Detect which cell encompasses the target text, then output its [X, Y] center coordinate. 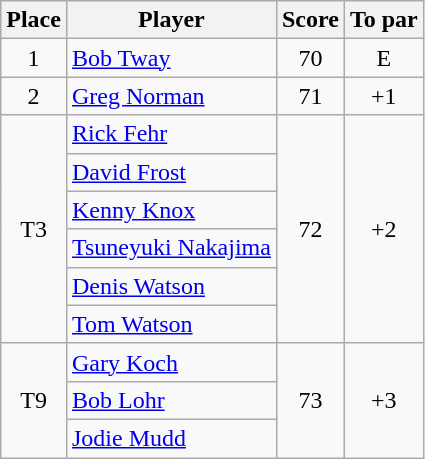
+1 [384, 96]
Place [34, 20]
E [384, 58]
71 [310, 96]
Gary Koch [171, 362]
David Frost [171, 172]
Bob Tway [171, 58]
Tsuneyuki Nakajima [171, 248]
Greg Norman [171, 96]
T9 [34, 400]
70 [310, 58]
73 [310, 400]
Tom Watson [171, 324]
72 [310, 229]
Player [171, 20]
T3 [34, 229]
To par [384, 20]
Rick Fehr [171, 134]
Bob Lohr [171, 400]
1 [34, 58]
+2 [384, 229]
Jodie Mudd [171, 438]
Score [310, 20]
2 [34, 96]
Kenny Knox [171, 210]
+3 [384, 400]
Denis Watson [171, 286]
